Determine the [x, y] coordinate at the center of the cell enclosing the given text.  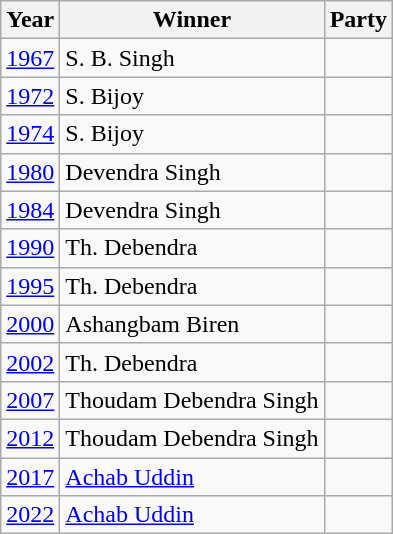
1972 [30, 96]
1995 [30, 286]
1974 [30, 134]
1984 [30, 210]
1967 [30, 58]
2017 [30, 477]
2007 [30, 400]
Year [30, 20]
1990 [30, 248]
2012 [30, 438]
Party [358, 20]
1980 [30, 172]
Ashangbam Biren [192, 324]
2002 [30, 362]
2000 [30, 324]
Winner [192, 20]
S. B. Singh [192, 58]
2022 [30, 515]
